Pinpoint the cell where the given text exists, returning its [X, Y] midpoint coordinate. 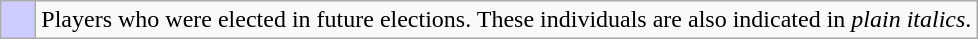
Players who were elected in future elections. These individuals are also indicated in plain italics. [506, 20]
